Search for the cell housing the specified text and yield its (X, Y) center coordinate. 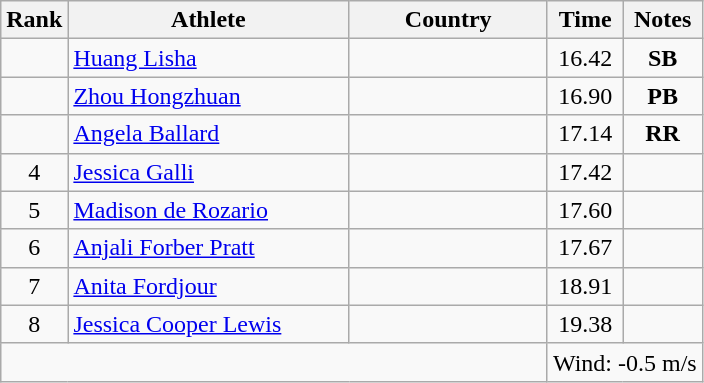
4 (34, 172)
SB (662, 58)
Madison de Rozario (208, 210)
Angela Ballard (208, 134)
Jessica Cooper Lewis (208, 324)
Huang Lisha (208, 58)
RR (662, 134)
Anita Fordjour (208, 286)
7 (34, 286)
Anjali Forber Pratt (208, 248)
6 (34, 248)
18.91 (584, 286)
Jessica Galli (208, 172)
19.38 (584, 324)
Zhou Hongzhuan (208, 96)
Wind: -0.5 m/s (624, 362)
17.14 (584, 134)
16.42 (584, 58)
Athlete (208, 20)
PB (662, 96)
16.90 (584, 96)
Rank (34, 20)
17.60 (584, 210)
Time (584, 20)
8 (34, 324)
17.67 (584, 248)
5 (34, 210)
Country (448, 20)
Notes (662, 20)
17.42 (584, 172)
